Identify which cell holds the provided text, then report its [X, Y] central coordinate. 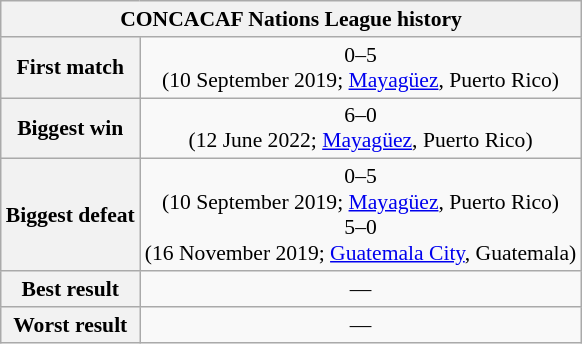
0–5 (10 September 2019; Mayagüez, Puerto Rico) 5–0 (16 November 2019; Guatemala City, Guatemala) [361, 215]
6–0 (12 June 2022; Mayagüez, Puerto Rico) [361, 128]
Biggest defeat [70, 215]
First match [70, 68]
Worst result [70, 325]
CONCACAF Nations League history [292, 19]
0–5 (10 September 2019; Mayagüez, Puerto Rico) [361, 68]
Biggest win [70, 128]
Best result [70, 289]
